Pinpoint the cell where the given text exists, returning its (x, y) midpoint coordinate. 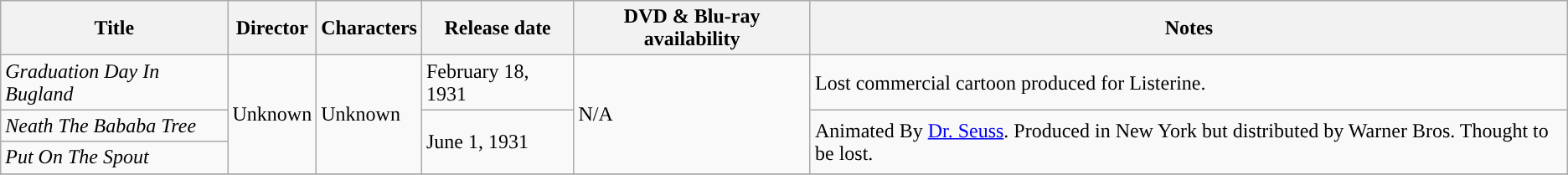
DVD & Blu-ray availability (692, 28)
Graduation Day In Bugland (114, 82)
Notes (1189, 28)
February 18, 1931 (498, 82)
Lost commercial cartoon produced for Listerine. (1189, 82)
Put On The Spout (114, 157)
Animated By Dr. Seuss. Produced in New York but distributed by Warner Bros. Thought to be lost. (1189, 142)
Director (272, 28)
Characters (369, 28)
Neath The Bababa Tree (114, 126)
Title (114, 28)
Release date (498, 28)
N/A (692, 114)
June 1, 1931 (498, 142)
